From the cell containing the given text, extract its center point as [x, y] coordinate. 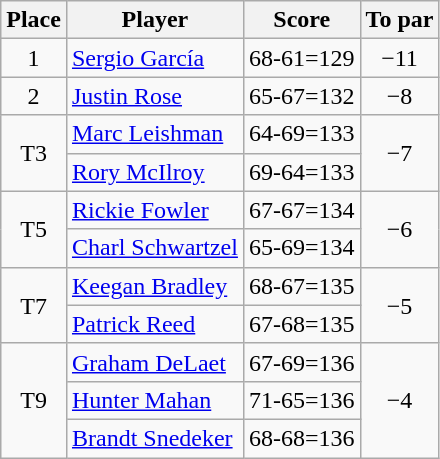
T9 [34, 400]
65-67=132 [302, 96]
T5 [34, 229]
−5 [400, 305]
68-68=136 [302, 438]
1 [34, 58]
67-69=136 [302, 362]
Patrick Reed [154, 324]
−6 [400, 229]
67-67=134 [302, 210]
Score [302, 20]
69-64=133 [302, 172]
Charl Schwartzel [154, 248]
−8 [400, 96]
To par [400, 20]
−11 [400, 58]
Sergio García [154, 58]
Justin Rose [154, 96]
T7 [34, 305]
Brandt Snedeker [154, 438]
2 [34, 96]
65-69=134 [302, 248]
Hunter Mahan [154, 400]
−7 [400, 153]
Rickie Fowler [154, 210]
T3 [34, 153]
Rory McIlroy [154, 172]
67-68=135 [302, 324]
Place [34, 20]
71-65=136 [302, 400]
Graham DeLaet [154, 362]
−4 [400, 400]
Marc Leishman [154, 134]
Keegan Bradley [154, 286]
68-67=135 [302, 286]
64-69=133 [302, 134]
Player [154, 20]
68-61=129 [302, 58]
